Return (x, y) of the center of cell containing provided text 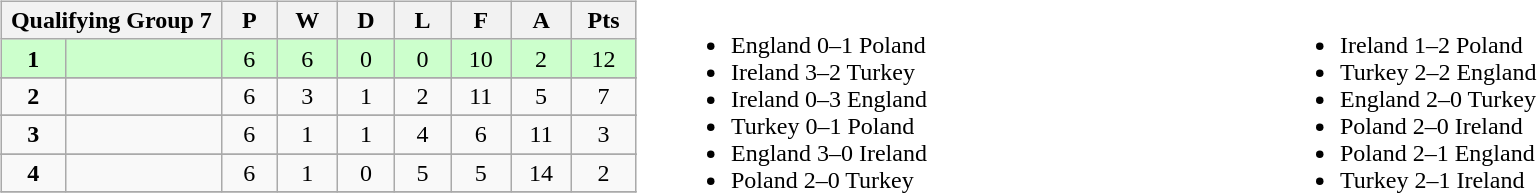
A (541, 20)
7 (603, 96)
F (481, 20)
10 (481, 58)
D (366, 20)
L (422, 20)
12 (603, 58)
W (307, 20)
14 (541, 173)
Pts (603, 20)
Qualifying Group 7 (111, 20)
P (250, 20)
